Detect which cell encompasses the target text, then output its (X, Y) center coordinate. 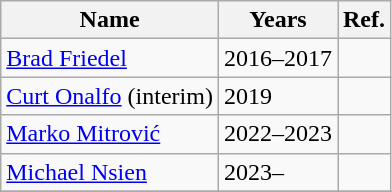
Michael Nsien (110, 172)
Curt Onalfo (interim) (110, 96)
2023– (278, 172)
2016–2017 (278, 58)
Name (110, 20)
Ref. (364, 20)
Years (278, 20)
2019 (278, 96)
Marko Mitrović (110, 134)
2022–2023 (278, 134)
Brad Friedel (110, 58)
